Determine the [X, Y] coordinate at the center of the cell enclosing the given text.  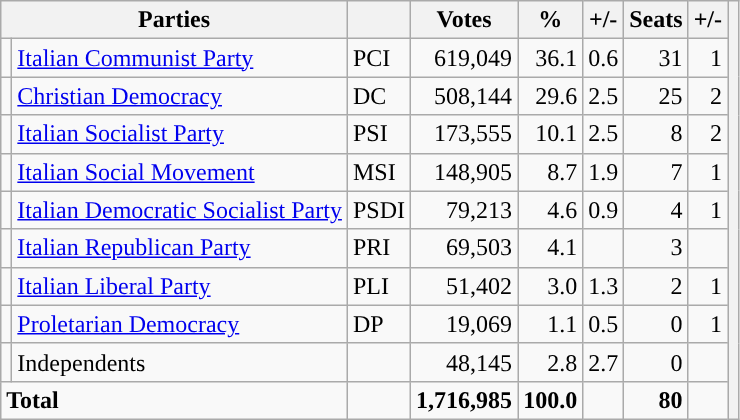
508,144 [464, 96]
Italian Republican Party [180, 248]
Christian Democracy [180, 96]
48,145 [464, 362]
3.0 [550, 286]
Votes [464, 20]
4.1 [550, 248]
79,213 [464, 210]
619,049 [464, 58]
31 [656, 58]
80 [656, 400]
PSI [378, 134]
3 [656, 248]
4.6 [550, 210]
100.0 [550, 400]
25 [656, 96]
0.6 [604, 58]
51,402 [464, 286]
1.3 [604, 286]
173,555 [464, 134]
Proletarian Democracy [180, 324]
Parties [174, 20]
69,503 [464, 248]
1.9 [604, 172]
29.6 [550, 96]
8 [656, 134]
148,905 [464, 172]
PLI [378, 286]
Italian Social Movement [180, 172]
0.9 [604, 210]
2.8 [550, 362]
36.1 [550, 58]
Total [174, 400]
4 [656, 210]
Independents [180, 362]
Italian Socialist Party [180, 134]
Italian Liberal Party [180, 286]
19,069 [464, 324]
Seats [656, 20]
Italian Democratic Socialist Party [180, 210]
DP [378, 324]
MSI [378, 172]
PCI [378, 58]
10.1 [550, 134]
7 [656, 172]
PSDI [378, 210]
Italian Communist Party [180, 58]
DC [378, 96]
0.5 [604, 324]
2.7 [604, 362]
PRI [378, 248]
8.7 [550, 172]
1,716,985 [464, 400]
1.1 [550, 324]
% [550, 20]
